Detect which cell encompasses the target text, then output its (X, Y) center coordinate. 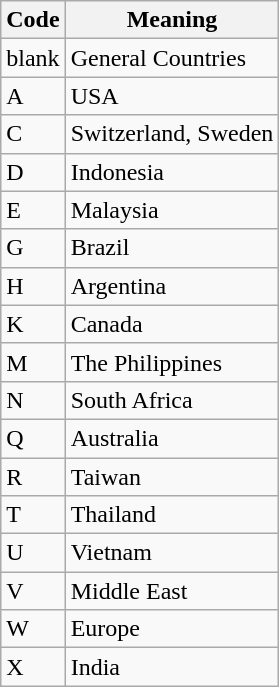
Canada (172, 324)
Middle East (172, 591)
W (33, 629)
V (33, 591)
India (172, 667)
Australia (172, 438)
blank (33, 58)
Code (33, 20)
X (33, 667)
Q (33, 438)
General Countries (172, 58)
Argentina (172, 286)
Malaysia (172, 210)
Brazil (172, 248)
N (33, 400)
Switzerland, Sweden (172, 134)
Indonesia (172, 172)
E (33, 210)
D (33, 172)
M (33, 362)
USA (172, 96)
A (33, 96)
Meaning (172, 20)
U (33, 553)
G (33, 248)
R (33, 477)
T (33, 515)
Thailand (172, 515)
H (33, 286)
C (33, 134)
South Africa (172, 400)
Vietnam (172, 553)
Taiwan (172, 477)
K (33, 324)
The Philippines (172, 362)
Europe (172, 629)
